Pinpoint the cell where the given text exists, returning its (X, Y) midpoint coordinate. 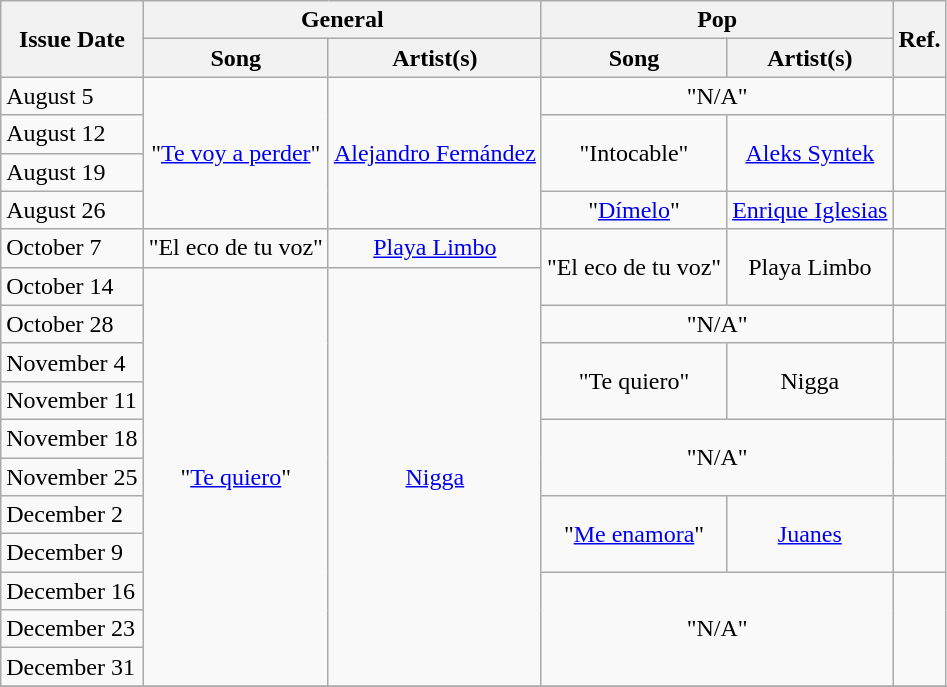
Enrique Iglesias (810, 210)
General (342, 20)
August 19 (72, 172)
November 11 (72, 400)
November 18 (72, 438)
"Dímelo" (634, 210)
August 26 (72, 210)
Juanes (810, 534)
"Me enamora" (634, 534)
August 5 (72, 96)
October 28 (72, 324)
December 16 (72, 591)
December 31 (72, 667)
"Te voy a perder" (236, 153)
December 9 (72, 553)
October 7 (72, 248)
Aleks Syntek (810, 153)
Ref. (920, 39)
December 23 (72, 629)
October 14 (72, 286)
November 4 (72, 362)
Alejandro Fernández (434, 153)
November 25 (72, 477)
August 12 (72, 134)
Pop (717, 20)
"Intocable" (634, 153)
December 2 (72, 515)
Issue Date (72, 39)
